Determine the (x, y) coordinate at the center of the cell enclosing the given text.  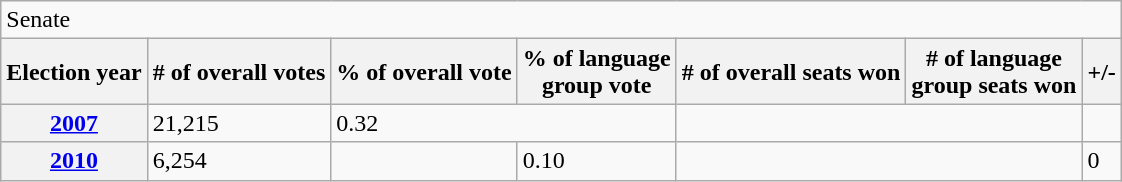
Senate (562, 20)
0 (1102, 161)
+/- (1102, 72)
2010 (74, 161)
Election year (74, 72)
6,254 (239, 161)
# of overall seats won (791, 72)
2007 (74, 123)
0.10 (596, 161)
% of overall vote (424, 72)
0.32 (504, 123)
21,215 (239, 123)
% of languagegroup vote (596, 72)
# of languagegroup seats won (994, 72)
# of overall votes (239, 72)
